Detect which cell encompasses the target text, then output its [x, y] center coordinate. 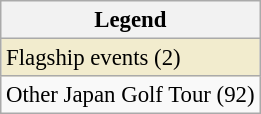
Flagship events (2) [130, 58]
Legend [130, 20]
Other Japan Golf Tour (92) [130, 95]
